Detect which cell encompasses the target text, then output its [X, Y] center coordinate. 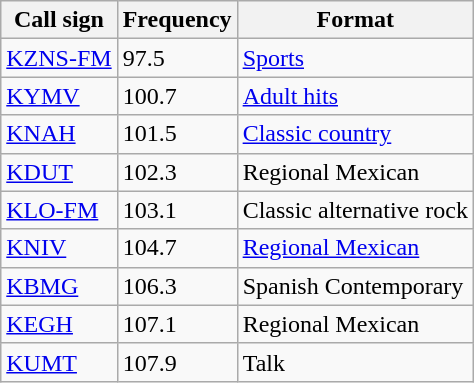
Call sign [59, 20]
Spanish Contemporary [355, 286]
102.3 [177, 172]
101.5 [177, 134]
KYMV [59, 96]
KBMG [59, 286]
106.3 [177, 286]
Talk [355, 362]
107.9 [177, 362]
Classic country [355, 134]
107.1 [177, 324]
KZNS-FM [59, 58]
KNIV [59, 248]
Sports [355, 58]
Frequency [177, 20]
KEGH [59, 324]
Classic alternative rock [355, 210]
103.1 [177, 210]
104.7 [177, 248]
KNAH [59, 134]
KUMT [59, 362]
KLO-FM [59, 210]
97.5 [177, 58]
100.7 [177, 96]
Format [355, 20]
KDUT [59, 172]
Adult hits [355, 96]
